Detect which cell encompasses the target text, then output its [x, y] center coordinate. 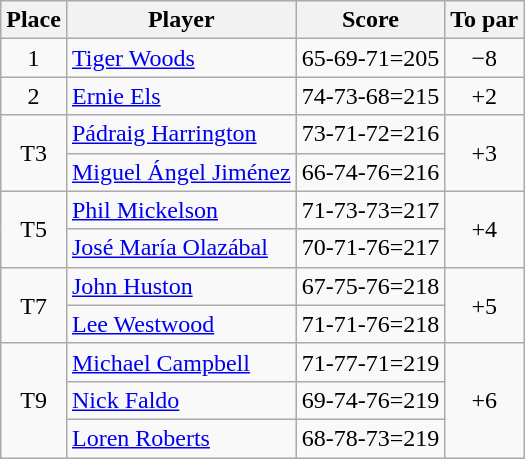
Score [370, 20]
71-71-76=218 [370, 324]
65-69-71=205 [370, 58]
1 [34, 58]
69-74-76=219 [370, 400]
+3 [484, 153]
68-78-73=219 [370, 438]
Place [34, 20]
71-73-73=217 [370, 210]
T5 [34, 229]
Nick Faldo [181, 400]
67-75-76=218 [370, 286]
To par [484, 20]
Lee Westwood [181, 324]
−8 [484, 58]
73-71-72=216 [370, 134]
71-77-71=219 [370, 362]
Pádraig Harrington [181, 134]
Ernie Els [181, 96]
66-74-76=216 [370, 172]
74-73-68=215 [370, 96]
2 [34, 96]
T3 [34, 153]
T9 [34, 400]
+6 [484, 400]
Player [181, 20]
70-71-76=217 [370, 248]
Miguel Ángel Jiménez [181, 172]
John Huston [181, 286]
T7 [34, 305]
+2 [484, 96]
+4 [484, 229]
José María Olazábal [181, 248]
Phil Mickelson [181, 210]
Tiger Woods [181, 58]
+5 [484, 305]
Loren Roberts [181, 438]
Michael Campbell [181, 362]
